Locate the cell with the specified text and output its (X, Y) center coordinate. 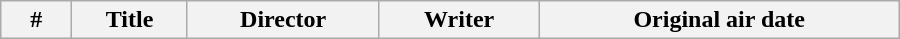
Writer (459, 20)
Director (283, 20)
Original air date (719, 20)
# (36, 20)
Title (130, 20)
